Extract the [X, Y] coordinate from the center of the cell holding the provided text.  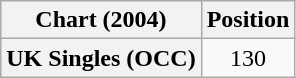
Chart (2004) [101, 20]
UK Singles (OCC) [101, 58]
Position [248, 20]
130 [248, 58]
